Return the [X, Y] coordinate for the center point of the cell that contains the specified text.  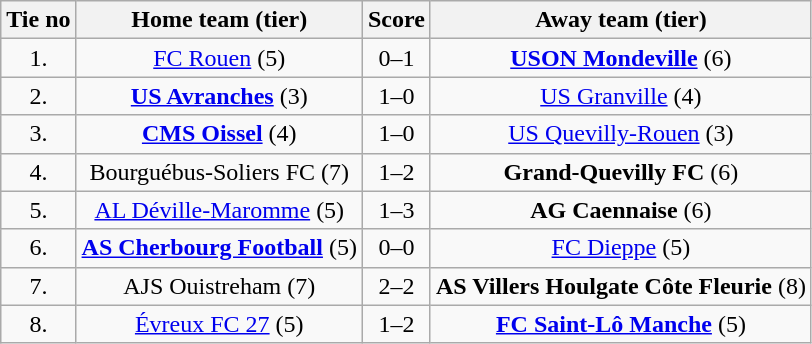
2–2 [396, 286]
7. [38, 286]
US Avranches (3) [219, 96]
Score [396, 20]
1–3 [396, 210]
4. [38, 172]
USON Mondeville (6) [620, 58]
Évreux FC 27 (5) [219, 324]
AS Cherbourg Football (5) [219, 248]
AJS Ouistreham (7) [219, 286]
1. [38, 58]
8. [38, 324]
0–0 [396, 248]
Bourguébus-Soliers FC (7) [219, 172]
FC Rouen (5) [219, 58]
FC Dieppe (5) [620, 248]
Away team (tier) [620, 20]
CMS Oissel (4) [219, 134]
AG Caennaise (6) [620, 210]
6. [38, 248]
0–1 [396, 58]
2. [38, 96]
US Quevilly-Rouen (3) [620, 134]
5. [38, 210]
FC Saint-Lô Manche (5) [620, 324]
Grand-Quevilly FC (6) [620, 172]
3. [38, 134]
Tie no [38, 20]
US Granville (4) [620, 96]
Home team (tier) [219, 20]
AS Villers Houlgate Côte Fleurie (8) [620, 286]
AL Déville-Maromme (5) [219, 210]
